Determine the [X, Y] coordinate at the center of the cell enclosing the given text.  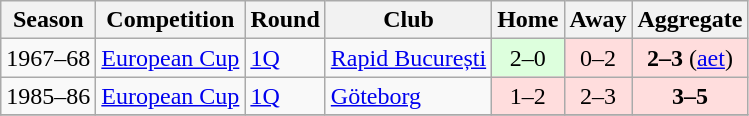
Home [528, 20]
0–2 [598, 58]
Club [408, 20]
1985–86 [48, 96]
1–2 [528, 96]
3–5 [690, 96]
1967–68 [48, 58]
Competition [170, 20]
2–3 [598, 96]
Away [598, 20]
Rapid București [408, 58]
Round [285, 20]
Season [48, 20]
2–0 [528, 58]
Göteborg [408, 96]
2–3 (aet) [690, 58]
Aggregate [690, 20]
